Return (x, y) of the center of cell containing provided text 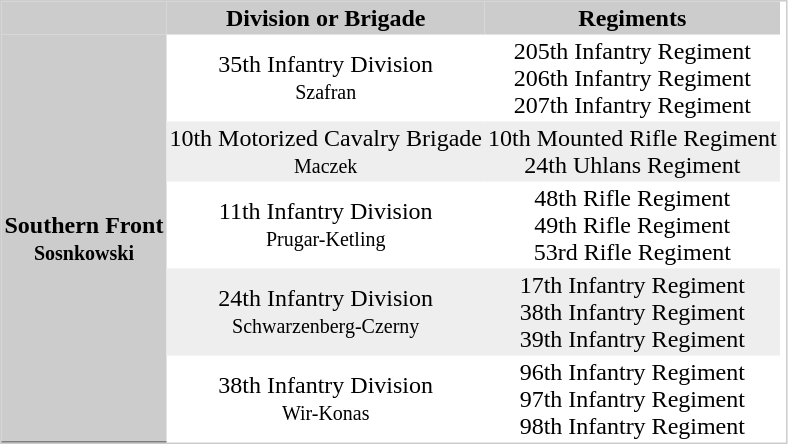
Regiments (632, 18)
17th Infantry Regiment 38th Infantry Regiment 39th Infantry Regiment (632, 312)
35th Infantry Division Szafran (326, 78)
Southern Front Sosnkowski (84, 238)
96th Infantry Regiment 97th Infantry Regiment 98th Infantry Regiment (632, 400)
24th Infantry DivisionSchwarzenberg-Czerny (326, 312)
38th Infantry DivisionWir-Konas (326, 400)
10th Motorized Cavalry Brigade Maczek (326, 152)
205th Infantry Regiment 206th Infantry Regiment 207th Infantry Regiment (632, 78)
48th Rifle Regiment 49th Rifle Regiment 53rd Rifle Regiment (632, 226)
11th Infantry DivisionPrugar-Ketling (326, 226)
10th Mounted Rifle Regiment 24th Uhlans Regiment (632, 152)
Division or Brigade (326, 18)
